Find where the given text appears and provide that cell's center as [x, y] coordinate. 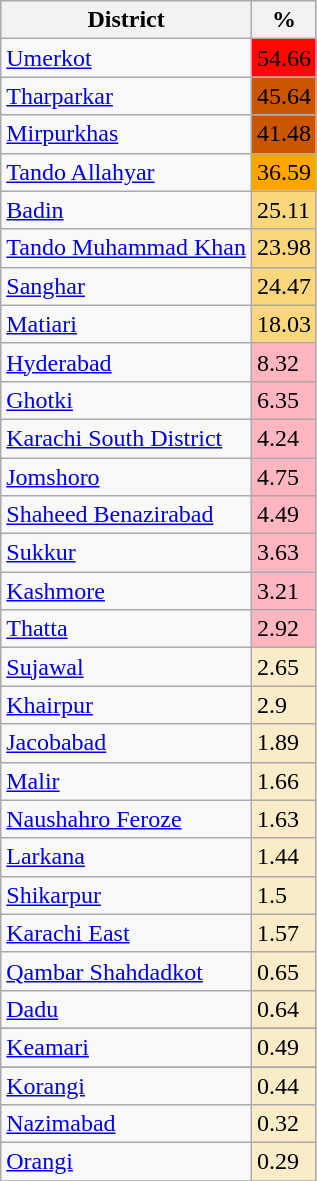
4.24 [284, 438]
Sanghar [126, 286]
Keamari [126, 1047]
Korangi [126, 1085]
6.35 [284, 400]
Shikarpur [126, 895]
4.75 [284, 477]
24.47 [284, 286]
Matiari [126, 324]
0.44 [284, 1085]
Tando Muhammad Khan [126, 248]
Khairpur [126, 705]
Naushahro Feroze [126, 819]
Karachi South District [126, 438]
Sukkur [126, 553]
Kashmore [126, 591]
Nazimabad [126, 1124]
Hyderabad [126, 362]
1.57 [284, 933]
2.9 [284, 705]
Tharparkar [126, 96]
Malir [126, 781]
Jacobabad [126, 743]
Orangi [126, 1162]
1.66 [284, 781]
Badin [126, 210]
0.65 [284, 971]
1.44 [284, 857]
Tando Allahyar [126, 172]
Qambar Shahdadkot [126, 971]
Ghotki [126, 400]
Mirpurkhas [126, 134]
Umerkot [126, 58]
Dadu [126, 1009]
1.5 [284, 895]
36.59 [284, 172]
8.32 [284, 362]
25.11 [284, 210]
Jomshoro [126, 477]
41.48 [284, 134]
0.49 [284, 1047]
2.92 [284, 629]
District [126, 20]
54.66 [284, 58]
18.03 [284, 324]
3.63 [284, 553]
0.29 [284, 1162]
0.32 [284, 1124]
1.89 [284, 743]
Karachi East [126, 933]
4.49 [284, 515]
1.63 [284, 819]
0.64 [284, 1009]
3.21 [284, 591]
Larkana [126, 857]
Shaheed Benazirabad [126, 515]
% [284, 20]
2.65 [284, 667]
Sujawal [126, 667]
23.98 [284, 248]
45.64 [284, 96]
Thatta [126, 629]
